Capture the cell that displays the provided text and extract its [x, y] central coordinate. 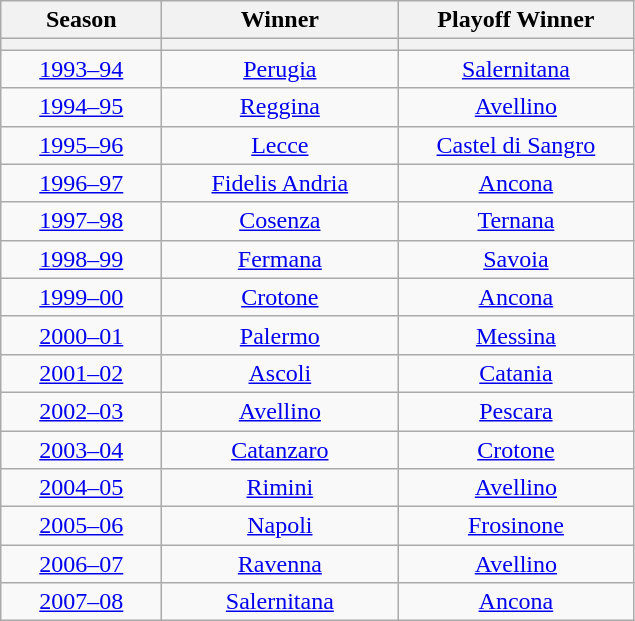
Napoli [280, 526]
2005–06 [82, 526]
1999–00 [82, 297]
Castel di Sangro [516, 145]
1998–99 [82, 259]
Ternana [516, 221]
Palermo [280, 335]
2006–07 [82, 564]
2003–04 [82, 449]
2007–08 [82, 602]
Catanzaro [280, 449]
Pescara [516, 411]
1996–97 [82, 183]
1995–96 [82, 145]
Catania [516, 373]
Savoia [516, 259]
2001–02 [82, 373]
Rimini [280, 488]
Fermana [280, 259]
Ascoli [280, 373]
Messina [516, 335]
Fidelis Andria [280, 183]
Lecce [280, 145]
Perugia [280, 69]
Winner [280, 20]
Season [82, 20]
1993–94 [82, 69]
Frosinone [516, 526]
Playoff Winner [516, 20]
Ravenna [280, 564]
Cosenza [280, 221]
Reggina [280, 107]
1994–95 [82, 107]
1997–98 [82, 221]
2000–01 [82, 335]
2004–05 [82, 488]
2002–03 [82, 411]
